Return (x, y) of the center of cell containing provided text 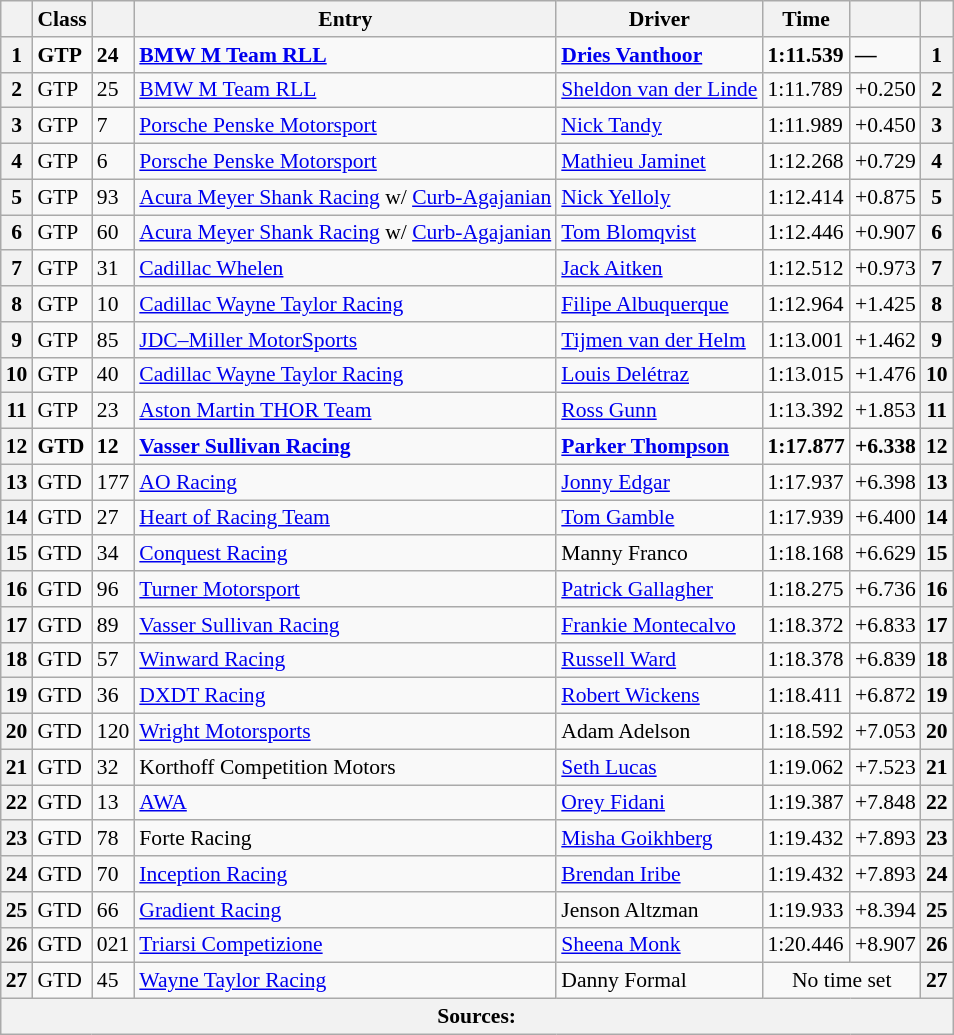
+1.476 (886, 375)
Misha Goikhberg (659, 839)
Class (62, 19)
+8.394 (886, 910)
Aston Martin THOR Team (345, 411)
Jonny Edgar (659, 482)
Mathieu Jaminet (659, 162)
+0.907 (886, 233)
Brendan Iribe (659, 874)
+1.462 (886, 340)
Orey Fidani (659, 803)
1:18.372 (806, 625)
Tom Gamble (659, 518)
Gradient Racing (345, 910)
1:18.275 (806, 589)
Jack Aitken (659, 269)
Nick Yelloly (659, 197)
+1.425 (886, 304)
89 (114, 625)
+6.400 (886, 518)
+6.872 (886, 696)
57 (114, 660)
Conquest Racing (345, 554)
+7.848 (886, 803)
1:13.015 (806, 375)
32 (114, 767)
1:18.168 (806, 554)
31 (114, 269)
021 (114, 945)
Robert Wickens (659, 696)
+0.250 (886, 90)
Sheldon van der Linde (659, 90)
Nick Tandy (659, 126)
1:20.446 (806, 945)
70 (114, 874)
93 (114, 197)
+1.853 (886, 411)
+7.523 (886, 767)
Patrick Gallagher (659, 589)
Korthoff Competition Motors (345, 767)
1:18.592 (806, 732)
1:18.411 (806, 696)
1:19.062 (806, 767)
+6.338 (886, 447)
JDC–Miller MotorSports (345, 340)
Sources: (477, 1017)
85 (114, 340)
+0.973 (886, 269)
AO Racing (345, 482)
36 (114, 696)
1:11.989 (806, 126)
Turner Motorsport (345, 589)
Russell Ward (659, 660)
Wright Motorsports (345, 732)
+0.450 (886, 126)
1:19.387 (806, 803)
Driver (659, 19)
1:18.378 (806, 660)
Manny Franco (659, 554)
Forte Racing (345, 839)
DXDT Racing (345, 696)
1:11.789 (806, 90)
1:12.446 (806, 233)
34 (114, 554)
78 (114, 839)
1:12.512 (806, 269)
Heart of Racing Team (345, 518)
Tom Blomqvist (659, 233)
45 (114, 981)
Sheena Monk (659, 945)
Wayne Taylor Racing (345, 981)
Ross Gunn (659, 411)
Jenson Altzman (659, 910)
Tijmen van der Helm (659, 340)
1:17.939 (806, 518)
Cadillac Whelen (345, 269)
+0.729 (886, 162)
+7.053 (886, 732)
Parker Thompson (659, 447)
+8.907 (886, 945)
177 (114, 482)
120 (114, 732)
Winward Racing (345, 660)
AWA (345, 803)
Dries Vanthoor (659, 55)
— (886, 55)
1:13.001 (806, 340)
1:19.933 (806, 910)
1:17.937 (806, 482)
1:11.539 (806, 55)
+6.833 (886, 625)
1:13.392 (806, 411)
+6.398 (886, 482)
66 (114, 910)
+6.629 (886, 554)
96 (114, 589)
1:17.877 (806, 447)
Frankie Montecalvo (659, 625)
Entry (345, 19)
+6.839 (886, 660)
Adam Adelson (659, 732)
1:12.414 (806, 197)
Danny Formal (659, 981)
40 (114, 375)
1:12.268 (806, 162)
Inception Racing (345, 874)
No time set (841, 981)
1:12.964 (806, 304)
Time (806, 19)
Filipe Albuquerque (659, 304)
60 (114, 233)
+0.875 (886, 197)
Triarsi Competizione (345, 945)
Louis Delétraz (659, 375)
Seth Lucas (659, 767)
+6.736 (886, 589)
